Determine the (X, Y) coordinate at the center of the cell enclosing the given text.  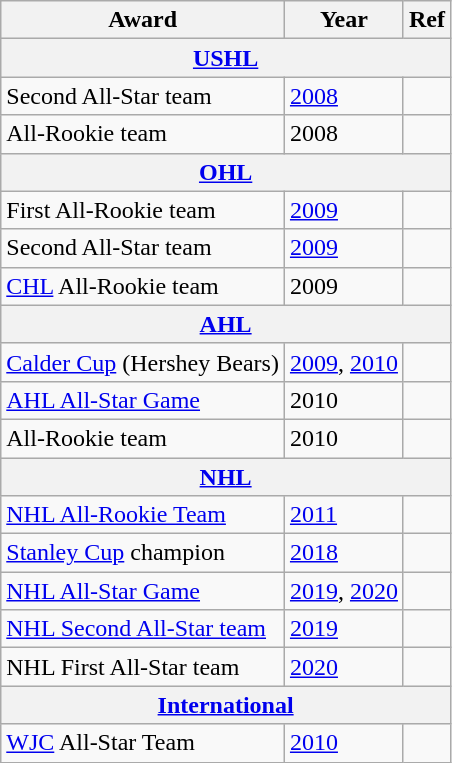
NHL First All-Star team (143, 667)
NHL (226, 477)
AHL (226, 324)
First All-Rookie team (143, 210)
Award (143, 20)
NHL Second All-Star team (143, 629)
WJC All-Star Team (143, 743)
2019, 2020 (344, 591)
Stanley Cup champion (143, 553)
2020 (344, 667)
2018 (344, 553)
Year (344, 20)
Ref (426, 20)
2009, 2010 (344, 362)
CHL All-Rookie team (143, 286)
NHL All-Rookie Team (143, 515)
International (226, 705)
AHL All-Star Game (143, 400)
NHL All-Star Game (143, 591)
OHL (226, 172)
USHL (226, 58)
2019 (344, 629)
Calder Cup (Hershey Bears) (143, 362)
2011 (344, 515)
